From the cell containing the given text, extract its center point as [x, y] coordinate. 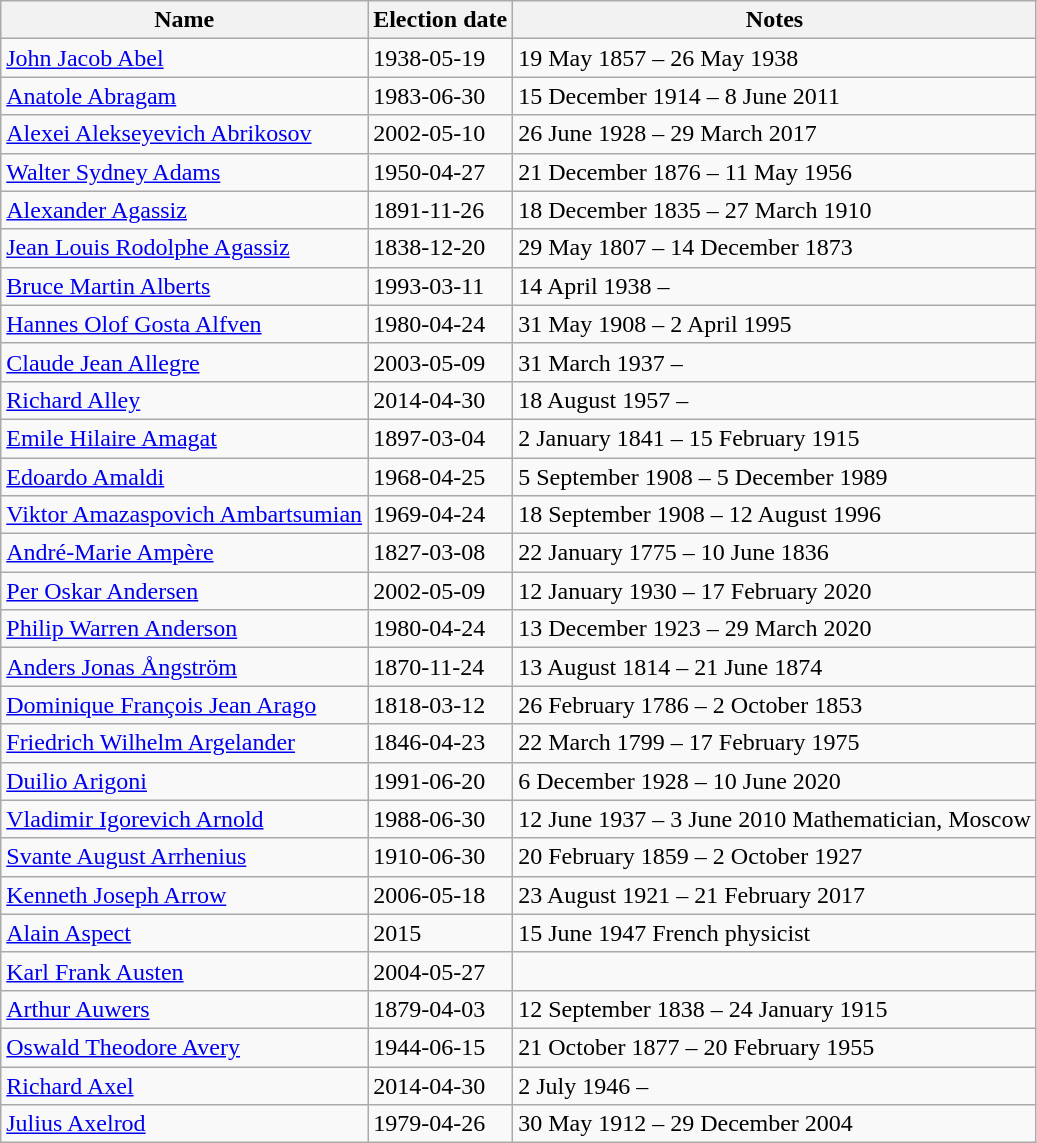
Name [184, 20]
Anatole Abragam [184, 96]
1950-04-27 [440, 172]
26 February 1786 – 2 October 1853 [775, 705]
1910-06-30 [440, 857]
19 May 1857 – 26 May 1938 [775, 58]
Jean Louis Rodolphe Agassiz [184, 248]
Kenneth Joseph Arrow [184, 895]
2003-05-09 [440, 362]
Hannes Olof Gosta Alfven [184, 324]
13 August 1814 – 21 June 1874 [775, 667]
2002-05-09 [440, 591]
Karl Frank Austen [184, 971]
Philip Warren Anderson [184, 629]
1979-04-26 [440, 1124]
21 October 1877 – 20 February 1955 [775, 1047]
1870-11-24 [440, 667]
31 May 1908 – 2 April 1995 [775, 324]
12 January 1930 – 17 February 2020 [775, 591]
Alain Aspect [184, 933]
Bruce Martin Alberts [184, 286]
André-Marie Ampère [184, 553]
Svante August Arrhenius [184, 857]
22 March 1799 – 17 February 1975 [775, 743]
29 May 1807 – 14 December 1873 [775, 248]
1968-04-25 [440, 477]
1838-12-20 [440, 248]
1993-03-11 [440, 286]
1897-03-04 [440, 438]
Richard Alley [184, 400]
18 August 1957 – [775, 400]
20 February 1859 – 2 October 1927 [775, 857]
Julius Axelrod [184, 1124]
15 December 1914 – 8 June 2011 [775, 96]
Election date [440, 20]
2002-05-10 [440, 134]
Viktor Amazaspovich Ambartsumian [184, 515]
1969-04-24 [440, 515]
5 September 1908 – 5 December 1989 [775, 477]
12 June 1937 – 3 June 2010 Mathematician, Moscow [775, 819]
Emile Hilaire Amagat [184, 438]
21 December 1876 – 11 May 1956 [775, 172]
Arthur Auwers [184, 1009]
Edoardo Amaldi [184, 477]
1879-04-03 [440, 1009]
Alexander Agassiz [184, 210]
1988-06-30 [440, 819]
John Jacob Abel [184, 58]
Duilio Arigoni [184, 781]
2015 [440, 933]
2006-05-18 [440, 895]
30 May 1912 – 29 December 2004 [775, 1124]
Claude Jean Allegre [184, 362]
1944-06-15 [440, 1047]
Walter Sydney Adams [184, 172]
Oswald Theodore Avery [184, 1047]
1991-06-20 [440, 781]
Friedrich Wilhelm Argelander [184, 743]
14 April 1938 – [775, 286]
Alexei Alekseyevich Abrikosov [184, 134]
Vladimir Igorevich Arnold [184, 819]
18 December 1835 – 27 March 1910 [775, 210]
18 September 1908 – 12 August 1996 [775, 515]
13 December 1923 – 29 March 2020 [775, 629]
Notes [775, 20]
1983-06-30 [440, 96]
1827-03-08 [440, 553]
Richard Axel [184, 1085]
Per Oskar Andersen [184, 591]
31 March 1937 – [775, 362]
2 July 1946 – [775, 1085]
22 January 1775 – 10 June 1836 [775, 553]
12 September 1838 – 24 January 1915 [775, 1009]
26 June 1928 – 29 March 2017 [775, 134]
1846-04-23 [440, 743]
2004-05-27 [440, 971]
6 December 1928 – 10 June 2020 [775, 781]
23 August 1921 – 21 February 2017 [775, 895]
15 June 1947 French physicist [775, 933]
1818-03-12 [440, 705]
Anders Jonas Ångström [184, 667]
1891-11-26 [440, 210]
2 January 1841 – 15 February 1915 [775, 438]
1938-05-19 [440, 58]
Dominique François Jean Arago [184, 705]
